Capture the cell that displays the provided text and extract its [x, y] central coordinate. 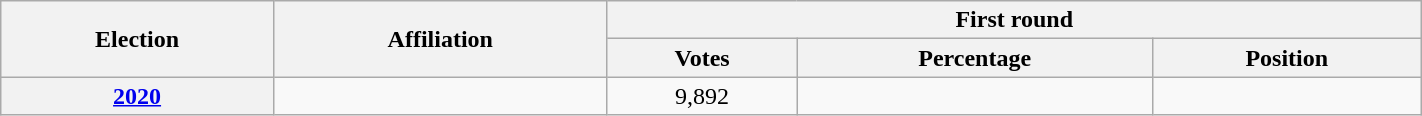
Election [138, 39]
Position [1286, 58]
Votes [702, 58]
2020 [138, 96]
Affiliation [440, 39]
Percentage [974, 58]
First round [1014, 20]
9,892 [702, 96]
